Capture the cell that displays the provided text and extract its (X, Y) central coordinate. 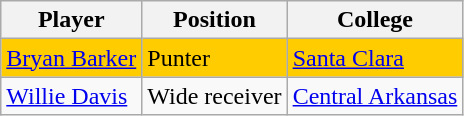
Position (214, 20)
Central Arkansas (375, 96)
Player (72, 20)
Santa Clara (375, 58)
Willie Davis (72, 96)
College (375, 20)
Punter (214, 58)
Wide receiver (214, 96)
Bryan Barker (72, 58)
